Detect which cell encompasses the target text, then output its (X, Y) center coordinate. 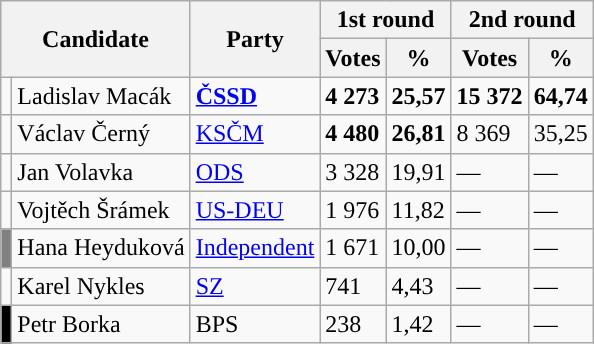
Hana Heyduková (101, 248)
1st round (386, 20)
3 328 (353, 172)
64,74 (560, 96)
4 480 (353, 134)
US-DEU (255, 210)
ČSSD (255, 96)
Candidate (96, 39)
11,82 (418, 210)
238 (353, 324)
26,81 (418, 134)
Vojtěch Šrámek (101, 210)
25,57 (418, 96)
KSČM (255, 134)
19,91 (418, 172)
2nd round (522, 20)
15 372 (490, 96)
1 976 (353, 210)
Party (255, 39)
4,43 (418, 286)
BPS (255, 324)
Independent (255, 248)
ODS (255, 172)
Karel Nykles (101, 286)
10,00 (418, 248)
Václav Černý (101, 134)
8 369 (490, 134)
Petr Borka (101, 324)
Jan Volavka (101, 172)
1 671 (353, 248)
SZ (255, 286)
741 (353, 286)
35,25 (560, 134)
Ladislav Macák (101, 96)
4 273 (353, 96)
1,42 (418, 324)
